Return [x, y] of the center of cell containing provided text 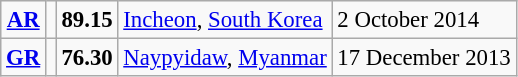
Naypyidaw, Myanmar [225, 58]
GR [24, 58]
89.15 [87, 20]
AR [24, 20]
17 December 2013 [424, 58]
76.30 [87, 58]
2 October 2014 [424, 20]
Incheon, South Korea [225, 20]
